For the text-containing cell, return its midpoint in (x, y) coordinate format. 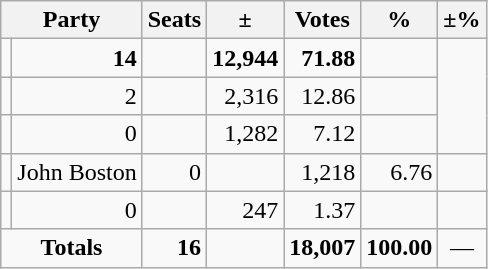
71.88 (322, 58)
% (400, 20)
1,218 (322, 172)
7.12 (322, 134)
14 (77, 58)
±% (462, 20)
Party (72, 20)
1.37 (322, 210)
100.00 (400, 248)
6.76 (400, 172)
18,007 (322, 248)
John Boston (77, 172)
Votes (322, 20)
± (246, 20)
1,282 (246, 134)
2,316 (246, 96)
12.86 (322, 96)
Seats (174, 20)
16 (174, 248)
2 (77, 96)
Totals (72, 248)
247 (246, 210)
12,944 (246, 58)
— (462, 248)
